From the cell containing the given text, extract its center point as (X, Y) coordinate. 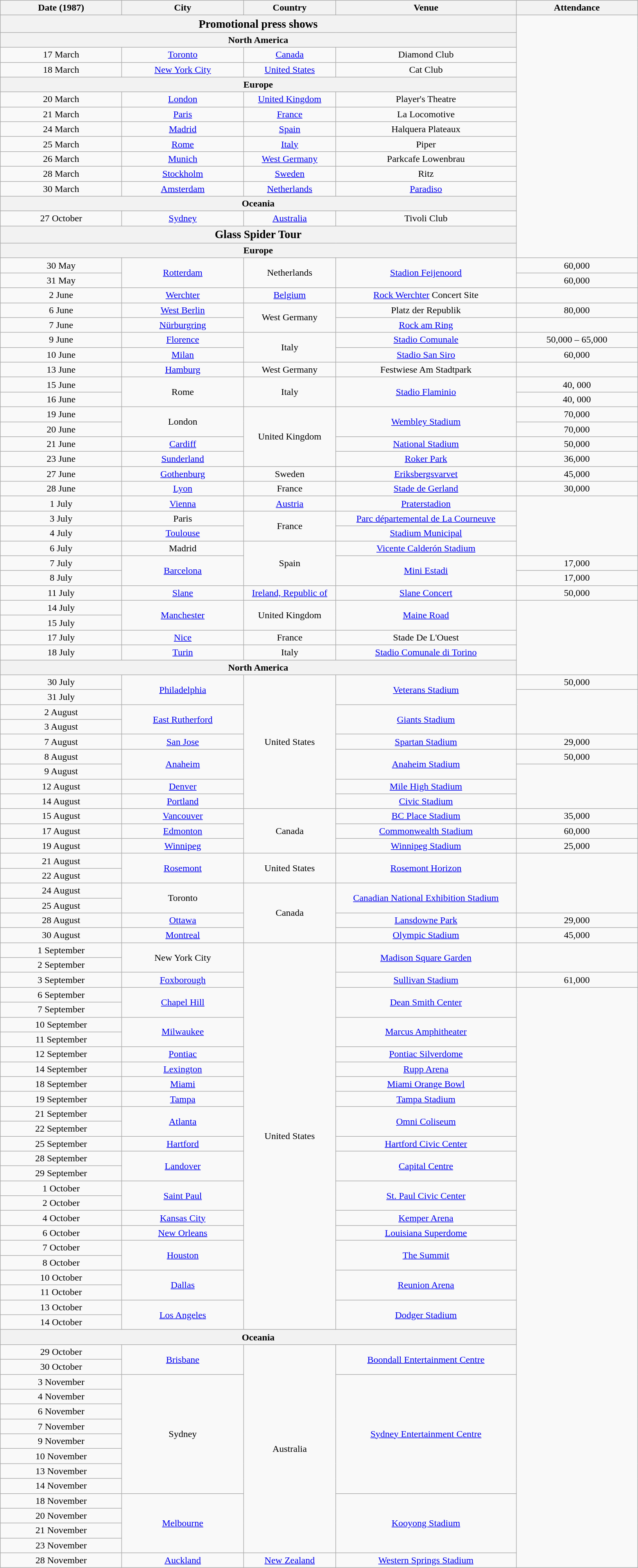
Ritz (426, 174)
7 July (61, 563)
6 November (61, 1412)
3 August (61, 727)
Rotterdam (183, 273)
Milwaukee (183, 1032)
Tampa (183, 1099)
13 June (61, 370)
St. Paul Civic Center (426, 1196)
Dallas (183, 1285)
Manchester (183, 615)
29 September (61, 1173)
35,000 (577, 816)
25 August (61, 905)
Edmonton (183, 831)
15 August (61, 816)
Mile High Stadium (426, 786)
27 October (61, 219)
7 June (61, 325)
Canadian National Exhibition Stadium (426, 898)
Paradiso (426, 189)
15 June (61, 384)
Festwiese Am Stadtpark (426, 370)
Kemper Arena (426, 1218)
Cardiff (183, 444)
Nürburgring (183, 325)
25 September (61, 1144)
Anaheim (183, 764)
25 March (61, 144)
Rock am Ring (426, 325)
Miami Orange Bowl (426, 1084)
Country (290, 8)
29 October (61, 1352)
Saint Paul (183, 1196)
10 June (61, 355)
8 July (61, 578)
Amsterdam (183, 189)
Commonwealth Stadium (426, 831)
Florence (183, 340)
Omni Coliseum (426, 1121)
Landover (183, 1166)
Maine Road (426, 615)
Marcus Amphitheater (426, 1032)
Stadio Comunale (426, 340)
Roker Park (426, 459)
Melbourne (183, 1523)
30 July (61, 682)
18 September (61, 1084)
30 May (61, 266)
30,000 (577, 489)
2 August (61, 712)
21 March (61, 114)
Civic Stadium (426, 801)
Hartford Civic Center (426, 1144)
Rock Werchter Concert Site (426, 295)
30 October (61, 1367)
Werchter (183, 295)
The Summit (426, 1255)
Toulouse (183, 533)
Cat Club (426, 70)
28 November (61, 1560)
7 September (61, 1010)
Denver (183, 786)
Piper (426, 144)
10 November (61, 1456)
Vicente Calderón Stadium (426, 548)
Auckland (183, 1560)
7 August (61, 742)
10 October (61, 1277)
17 July (61, 637)
Nice (183, 637)
24 August (61, 890)
27 June (61, 474)
22 August (61, 875)
Ottawa (183, 920)
3 July (61, 518)
30 August (61, 935)
Barcelona (183, 571)
La Locomotive (426, 114)
9 August (61, 771)
Chapel Hill (183, 1002)
7 November (61, 1426)
Vienna (183, 504)
Stadion Feijenoord (426, 273)
Tampa Stadium (426, 1099)
Date (1987) (61, 8)
Stockholm (183, 174)
3 November (61, 1381)
Rupp Arena (426, 1069)
10 September (61, 1024)
Veterans Stadium (426, 690)
Parkcafe Lowenbrau (426, 159)
20 March (61, 99)
11 September (61, 1039)
New Zealand (290, 1560)
14 August (61, 801)
9 June (61, 340)
28 August (61, 920)
25,000 (577, 846)
Atlanta (183, 1121)
16 June (61, 399)
Venue (426, 8)
Austria (290, 504)
Louisiana Superdome (426, 1233)
Attendance (577, 8)
Diamond Club (426, 55)
Madison Square Garden (426, 958)
21 June (61, 444)
14 September (61, 1069)
Rosemont (183, 868)
6 July (61, 548)
1 September (61, 950)
22 September (61, 1128)
20 November (61, 1516)
Sunderland (183, 459)
12 August (61, 786)
Spartan Stadium (426, 742)
14 November (61, 1486)
80,000 (577, 310)
Stadio Comunale di Torino (426, 652)
Olympic Stadium (426, 935)
21 August (61, 861)
2 June (61, 295)
28 March (61, 174)
Boondall Entertainment Centre (426, 1359)
Slane Concert (426, 593)
Milan (183, 355)
30 March (61, 189)
Rosemont Horizon (426, 868)
4 November (61, 1397)
Hartford (183, 1144)
Houston (183, 1255)
Philadelphia (183, 690)
Eriksbergsvarvet (426, 474)
14 July (61, 608)
9 November (61, 1441)
1 October (61, 1188)
Player's Theatre (426, 99)
36,000 (577, 459)
20 June (61, 429)
6 September (61, 995)
West Berlin (183, 310)
18 March (61, 70)
11 October (61, 1292)
1 July (61, 504)
8 August (61, 757)
Reunion Arena (426, 1285)
17 March (61, 55)
6 June (61, 310)
Glass Spider Tour (258, 235)
19 August (61, 846)
Sydney Entertainment Centre (426, 1433)
Lexington (183, 1069)
Gothenburg (183, 474)
15 July (61, 623)
East Rutherford (183, 719)
Lyon (183, 489)
City (183, 8)
Stade De L'Ouest (426, 637)
Los Angeles (183, 1315)
Belgium (290, 295)
Stadio San Siro (426, 355)
26 March (61, 159)
Stade de Gerland (426, 489)
21 November (61, 1530)
8 October (61, 1263)
13 October (61, 1307)
Halquera Plateaux (426, 129)
Sullivan Stadium (426, 980)
7 October (61, 1248)
Giants Stadium (426, 719)
Turin (183, 652)
Lansdowne Park (426, 920)
Portland (183, 801)
Mini Estadi (426, 571)
Anaheim Stadium (426, 764)
Capital Centre (426, 1166)
Winnipeg Stadium (426, 846)
23 November (61, 1545)
11 July (61, 593)
50,000 – 65,000 (577, 340)
Ireland, Republic of (290, 593)
Dean Smith Center (426, 1002)
31 May (61, 280)
23 June (61, 459)
Tivoli Club (426, 219)
18 July (61, 652)
Praterstadion (426, 504)
Kooyong Stadium (426, 1523)
Munich (183, 159)
Western Springs Stadium (426, 1560)
Stadium Municipal (426, 533)
6 October (61, 1233)
Promotional press shows (258, 24)
Wembley Stadium (426, 422)
BC Place Stadium (426, 816)
National Stadium (426, 444)
14 October (61, 1322)
Slane (183, 593)
2 October (61, 1203)
18 November (61, 1501)
3 September (61, 980)
Montreal (183, 935)
24 March (61, 129)
28 June (61, 489)
Pontiac (183, 1054)
Winnipeg (183, 846)
Vancouver (183, 816)
28 September (61, 1159)
San Jose (183, 742)
31 July (61, 697)
Stadio Flaminio (426, 392)
Hamburg (183, 370)
61,000 (577, 980)
4 July (61, 533)
Kansas City (183, 1218)
Miami (183, 1084)
17 August (61, 831)
19 September (61, 1099)
2 September (61, 965)
Platz der Republik (426, 310)
4 October (61, 1218)
12 September (61, 1054)
Pontiac Silverdome (426, 1054)
13 November (61, 1471)
Dodger Stadium (426, 1315)
Parc départemental de La Courneuve (426, 518)
Foxborough (183, 980)
21 September (61, 1114)
19 June (61, 414)
New Orleans (183, 1233)
Brisbane (183, 1359)
